Output the [x, y] coordinate of the center of the cell containing the given text.  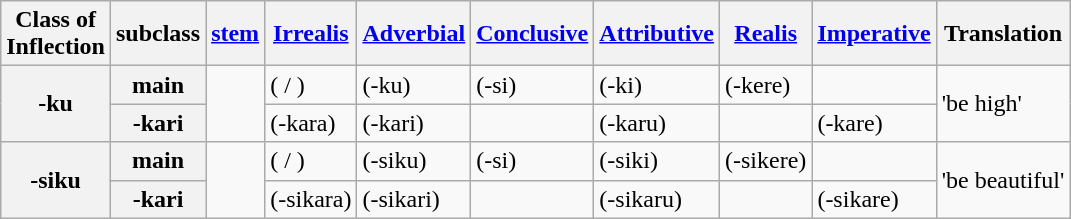
(-siku) [414, 161]
(-kare) [874, 123]
(-sikare) [874, 199]
-siku [56, 180]
stem [236, 34]
Adverbial [414, 34]
Imperative [874, 34]
Attributive [657, 34]
Translation [1003, 34]
'be high' [1003, 104]
(-karu) [657, 123]
(-sikere) [766, 161]
(-sikaru) [657, 199]
'be beautiful' [1003, 180]
(-ki) [657, 85]
-ku [56, 104]
(-siki) [657, 161]
(-kari) [414, 123]
(-kere) [766, 85]
Conclusive [532, 34]
subclass [158, 34]
Irrealis [311, 34]
(-sikari) [414, 199]
(-sikara) [311, 199]
(-kara) [311, 123]
Realis [766, 34]
Class ofInflection [56, 34]
(-ku) [414, 85]
